Find where the given text appears and provide that cell's center as (X, Y) coordinate. 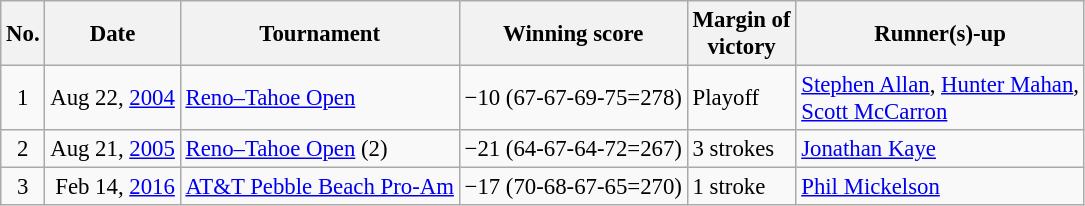
Reno–Tahoe Open (2) (320, 149)
2 (23, 149)
No. (23, 34)
Margin ofvictory (742, 34)
3 (23, 187)
−21 (64-67-64-72=267) (573, 149)
−17 (70-68-67-65=270) (573, 187)
−10 (67-67-69-75=278) (573, 98)
1 stroke (742, 187)
1 (23, 98)
3 strokes (742, 149)
Reno–Tahoe Open (320, 98)
Winning score (573, 34)
Feb 14, 2016 (112, 187)
Playoff (742, 98)
Jonathan Kaye (940, 149)
Stephen Allan, Hunter Mahan, Scott McCarron (940, 98)
Aug 22, 2004 (112, 98)
Aug 21, 2005 (112, 149)
Phil Mickelson (940, 187)
Runner(s)-up (940, 34)
Date (112, 34)
AT&T Pebble Beach Pro-Am (320, 187)
Tournament (320, 34)
